Return the [X, Y] coordinate for the center point of the cell that contains the specified text.  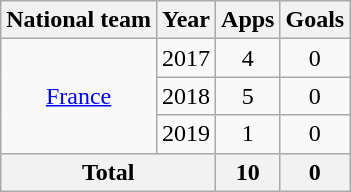
2017 [186, 58]
Goals [315, 20]
4 [248, 58]
2019 [186, 134]
5 [248, 96]
Total [108, 172]
Year [186, 20]
France [79, 96]
10 [248, 172]
National team [79, 20]
2018 [186, 96]
Apps [248, 20]
1 [248, 134]
